Extract the [X, Y] coordinate from the center of the cell holding the provided text.  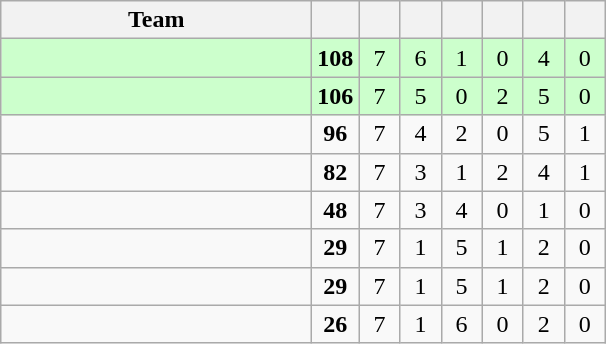
106 [336, 96]
108 [336, 58]
96 [336, 134]
26 [336, 324]
82 [336, 172]
Team [156, 20]
48 [336, 210]
